Find where the given text appears and provide that cell's center as (x, y) coordinate. 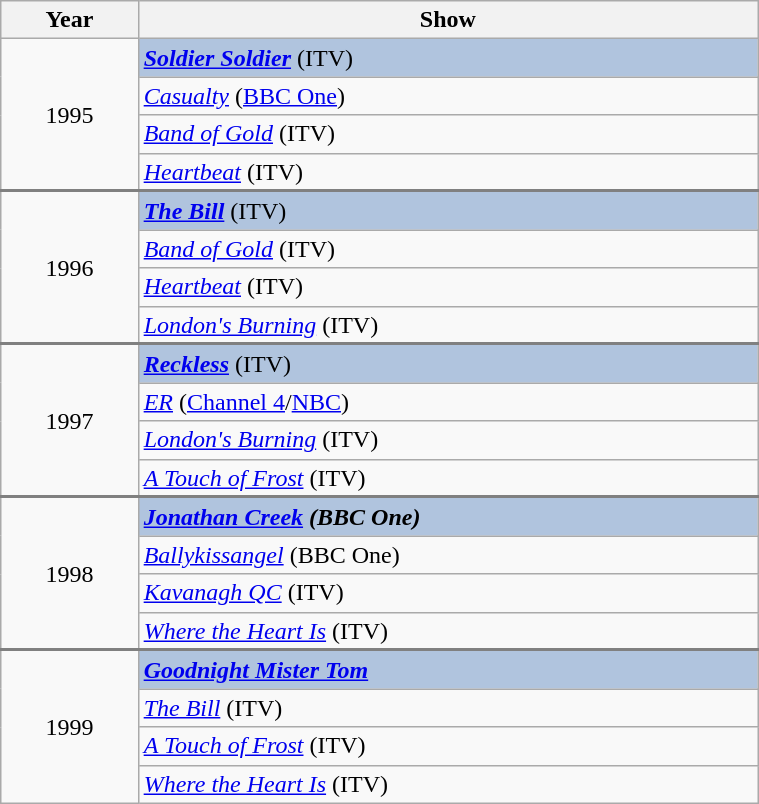
1999 (70, 726)
1996 (70, 268)
Year (70, 20)
Kavanagh QC (ITV) (448, 593)
Jonathan Creek (BBC One) (448, 516)
Show (448, 20)
Reckless (ITV) (448, 364)
Ballykissangel (BBC One) (448, 555)
Soldier Soldier (ITV) (448, 58)
Goodnight Mister Tom (448, 670)
1995 (70, 115)
ER (Channel 4/NBC) (448, 402)
1997 (70, 420)
Casualty (BBC One) (448, 96)
1998 (70, 574)
